For the text-containing cell, return its midpoint in [X, Y] coordinate format. 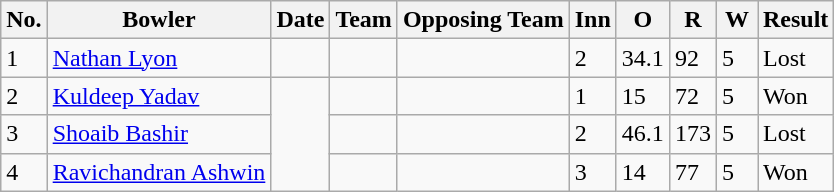
Kuldeep Yadav [159, 96]
4 [24, 172]
14 [642, 172]
O [642, 20]
No. [24, 20]
15 [642, 96]
Opposing Team [483, 20]
Date [300, 20]
77 [692, 172]
R [692, 20]
W [736, 20]
Result [796, 20]
Nathan Lyon [159, 58]
72 [692, 96]
Ravichandran Ashwin [159, 172]
173 [692, 134]
Inn [592, 20]
92 [692, 58]
46.1 [642, 134]
Shoaib Bashir [159, 134]
Bowler [159, 20]
34.1 [642, 58]
Team [364, 20]
